Identify which cell holds the provided text, then report its [x, y] central coordinate. 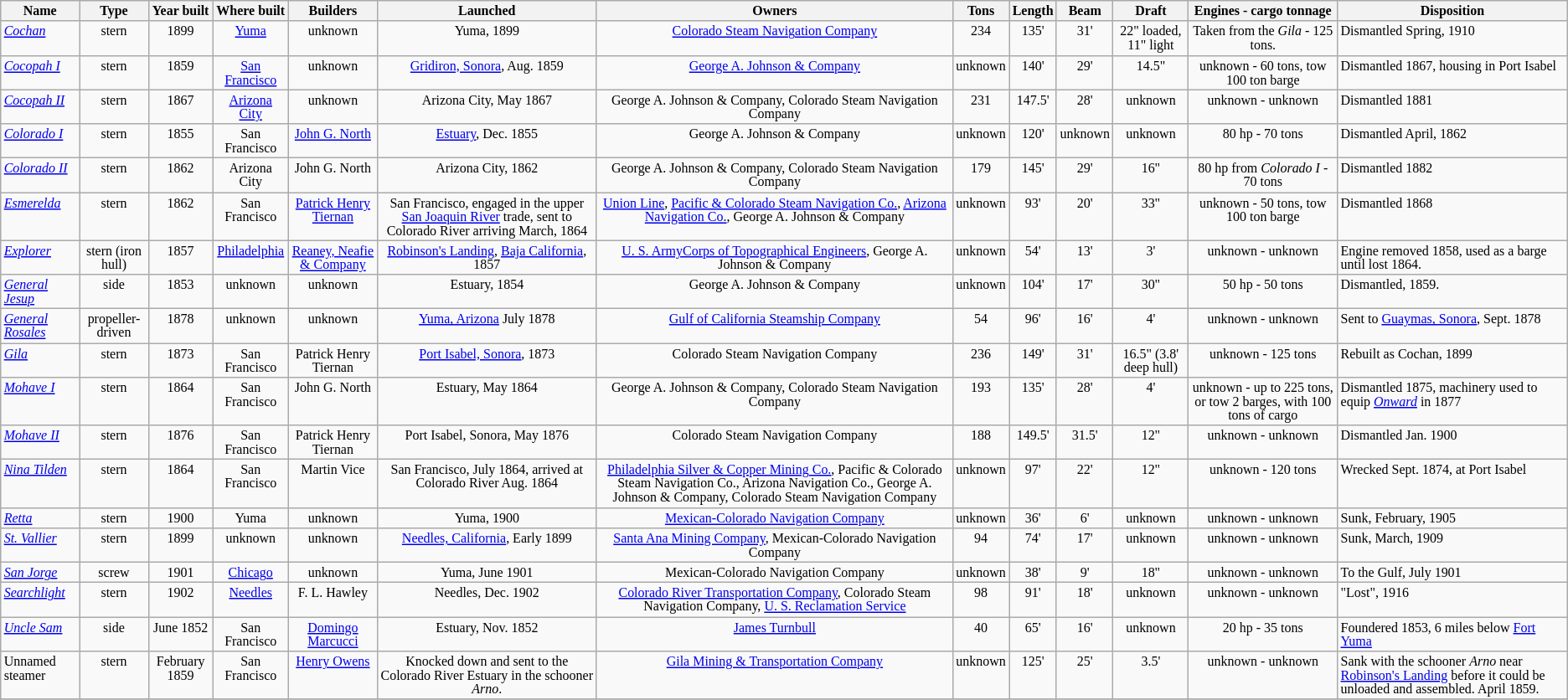
Henry Owens [333, 675]
97' [1034, 484]
Sank with the schooner Arno near Robinson's Landing before it could be unloaded and assembled. April 1859. [1452, 675]
1857 [180, 258]
1900 [180, 517]
16.5" (3.8' deep hull) [1151, 360]
screw [114, 572]
Needles, California, Early 1899 [487, 544]
Name [40, 11]
Needles, Dec. 1902 [487, 600]
Dismantled April, 1862 [1452, 141]
125' [1034, 675]
Arizona City, 1862 [487, 176]
93' [1034, 216]
Dismantled 1882 [1452, 176]
Engines - cargo tonnage [1263, 11]
St. Vallier [40, 544]
propeller-driven [114, 327]
40 [980, 633]
145' [1034, 176]
6' [1084, 517]
Colorado II [40, 176]
Tons [980, 11]
80 hp from Colorado I - 70 tons [1263, 176]
30" [1151, 291]
Foundered 1853, 6 miles below Fort Yuma [1452, 633]
Uncle Sam [40, 633]
91' [1034, 600]
General Rosales [40, 327]
San Francisco, July 1864, arrived at Colorado River Aug. 1864 [487, 484]
74' [1034, 544]
San Francisco, engaged in the upper San Joaquin River trade, sent to Colorado River arriving March, 1864 [487, 216]
San Jorge [40, 572]
1873 [180, 360]
Philadelphia [251, 258]
25' [1084, 675]
188 [980, 442]
Chicago [251, 572]
Port Isabel, Sonora, May 1876 [487, 442]
1878 [180, 327]
193 [980, 400]
36' [1034, 517]
Sunk, February, 1905 [1452, 517]
Beam [1084, 11]
Port Isabel, Sonora, 1873 [487, 360]
3' [1151, 258]
Colorado I [40, 141]
234 [980, 39]
To the Gulf, July 1901 [1452, 572]
54' [1034, 258]
Draft [1151, 11]
96' [1034, 327]
June 1852 [180, 633]
James Turnbull [774, 633]
149.5' [1034, 442]
22' [1084, 484]
Builders [333, 11]
179 [980, 176]
unknown - up to 225 tons, or tow 2 barges, with 100 tons of cargo [1263, 400]
20' [1084, 216]
Arizona City, May 1867 [487, 107]
140' [1034, 72]
General Jesup [40, 291]
3.5' [1151, 675]
Estuary, Dec. 1855 [487, 141]
Martin Vice [333, 484]
Disposition [1452, 11]
Yuma, 1900 [487, 517]
20 hp - 35 tons [1263, 633]
Dismantled Jan. 1900 [1452, 442]
Estuary, 1854 [487, 291]
Dismantled Spring, 1910 [1452, 39]
1901 [180, 572]
1867 [180, 107]
Mohave I [40, 400]
"Lost", 1916 [1452, 600]
Unnamed steamer [40, 675]
9' [1084, 572]
Cocopah II [40, 107]
50 hp - 50 tons [1263, 291]
Dismantled 1867, housing in Port Isabel [1452, 72]
Where built [251, 11]
Colorado River Transportation Company, Colorado Steam Navigation Company, U. S. Reclamation Service [774, 600]
Santa Ana Mining Company, Mexican-Colorado Navigation Company [774, 544]
16" [1151, 176]
Owners [774, 11]
Rebuilt as Cochan, 1899 [1452, 360]
Cochan [40, 39]
Gulf of California Steamship Company [774, 327]
Cocopah I [40, 72]
Dismantled 1868 [1452, 216]
F. L. Hawley [333, 600]
38' [1034, 572]
Needles [251, 600]
Yuma, Arizona July 1878 [487, 327]
Domingo Marcucci [333, 633]
18' [1084, 600]
Dismantled 1875, machinery used to equip Onward in 1877 [1452, 400]
Length [1034, 11]
1859 [180, 72]
Reaney, Neafie & Company [333, 258]
Engine removed 1858, used as a barge until lost 1864. [1452, 258]
unknown - 50 tons, tow 100 ton barge [1263, 216]
Launched [487, 11]
98 [980, 600]
120' [1034, 141]
Dismantled, 1859. [1452, 291]
31.5' [1084, 442]
104' [1034, 291]
U. S. ArmyCorps of Topographical Engineers, George A. Johnson & Company [774, 258]
February 1859 [180, 675]
22" loaded, 11" light [1151, 39]
Robinson's Landing, Baja California, 1857 [487, 258]
33" [1151, 216]
unknown - 60 tons, tow 100 ton barge [1263, 72]
Gila Mining & Transportation Company [774, 675]
Gila [40, 360]
Wrecked Sept. 1874, at Port Isabel [1452, 484]
Type [114, 11]
1876 [180, 442]
231 [980, 107]
Yuma, June 1901 [487, 572]
unknown - 120 tons [1263, 484]
14.5" [1151, 72]
Nina Tilden [40, 484]
Knocked down and sent to the Colorado River Estuary in the schooner Arno. [487, 675]
Estuary, Nov. 1852 [487, 633]
Taken from the Gila - 125 tons. [1263, 39]
unknown - 125 tons [1263, 360]
Dismantled 1881 [1452, 107]
1902 [180, 600]
54 [980, 327]
Retta [40, 517]
Estuary, May 1864 [487, 400]
Yuma, 1899 [487, 39]
Sunk, March, 1909 [1452, 544]
1853 [180, 291]
Searchlight [40, 600]
Gridiron, Sonora, Aug. 1859 [487, 72]
13' [1084, 258]
Explorer [40, 258]
stern (iron hull) [114, 258]
Union Line, Pacific & Colorado Steam Navigation Co., Arizona Navigation Co., George A. Johnson & Company [774, 216]
Sent to Guaymas, Sonora, Sept. 1878 [1452, 327]
1855 [180, 141]
147.5' [1034, 107]
65' [1034, 633]
Mohave II [40, 442]
149' [1034, 360]
80 hp - 70 tons [1263, 141]
Year built [180, 11]
18" [1151, 572]
Esmerelda [40, 216]
236 [980, 360]
94 [980, 544]
